Return (X, Y) of the center of cell containing provided text 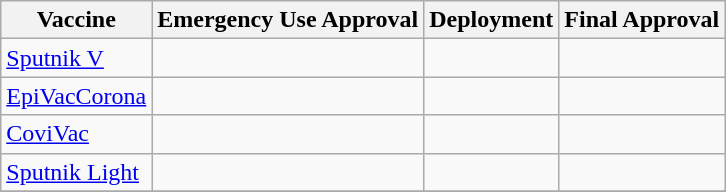
EpiVacCorona (76, 96)
Sputnik Light (76, 172)
Vaccine (76, 20)
CoviVac (76, 134)
Final Approval (642, 20)
Emergency Use Approval (288, 20)
Deployment (492, 20)
Sputnik V (76, 58)
